From the cell containing the given text, extract its center point as (x, y) coordinate. 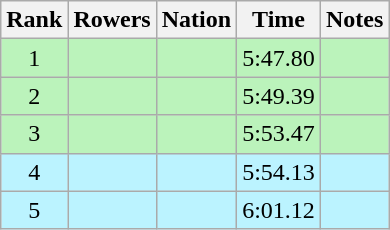
Rowers (112, 20)
2 (34, 96)
5:49.39 (279, 96)
5:54.13 (279, 172)
4 (34, 172)
Nation (196, 20)
3 (34, 134)
1 (34, 58)
Time (279, 20)
6:01.12 (279, 210)
5:47.80 (279, 58)
5 (34, 210)
Rank (34, 20)
5:53.47 (279, 134)
Notes (354, 20)
